Scan for the cell matching the given text and deliver its [X, Y] coordinate at center. 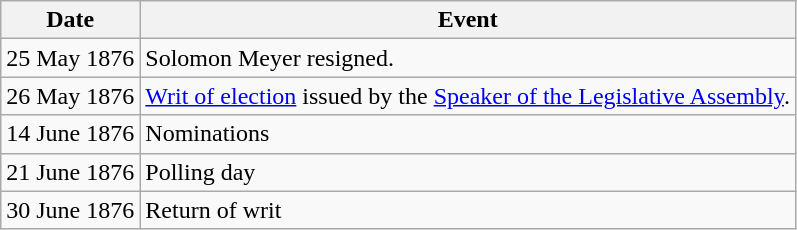
Date [70, 20]
Event [468, 20]
Return of writ [468, 210]
25 May 1876 [70, 58]
30 June 1876 [70, 210]
21 June 1876 [70, 172]
26 May 1876 [70, 96]
14 June 1876 [70, 134]
Polling day [468, 172]
Nominations [468, 134]
Solomon Meyer resigned. [468, 58]
Writ of election issued by the Speaker of the Legislative Assembly. [468, 96]
